Scan for the cell matching the given text and deliver its (x, y) coordinate at center. 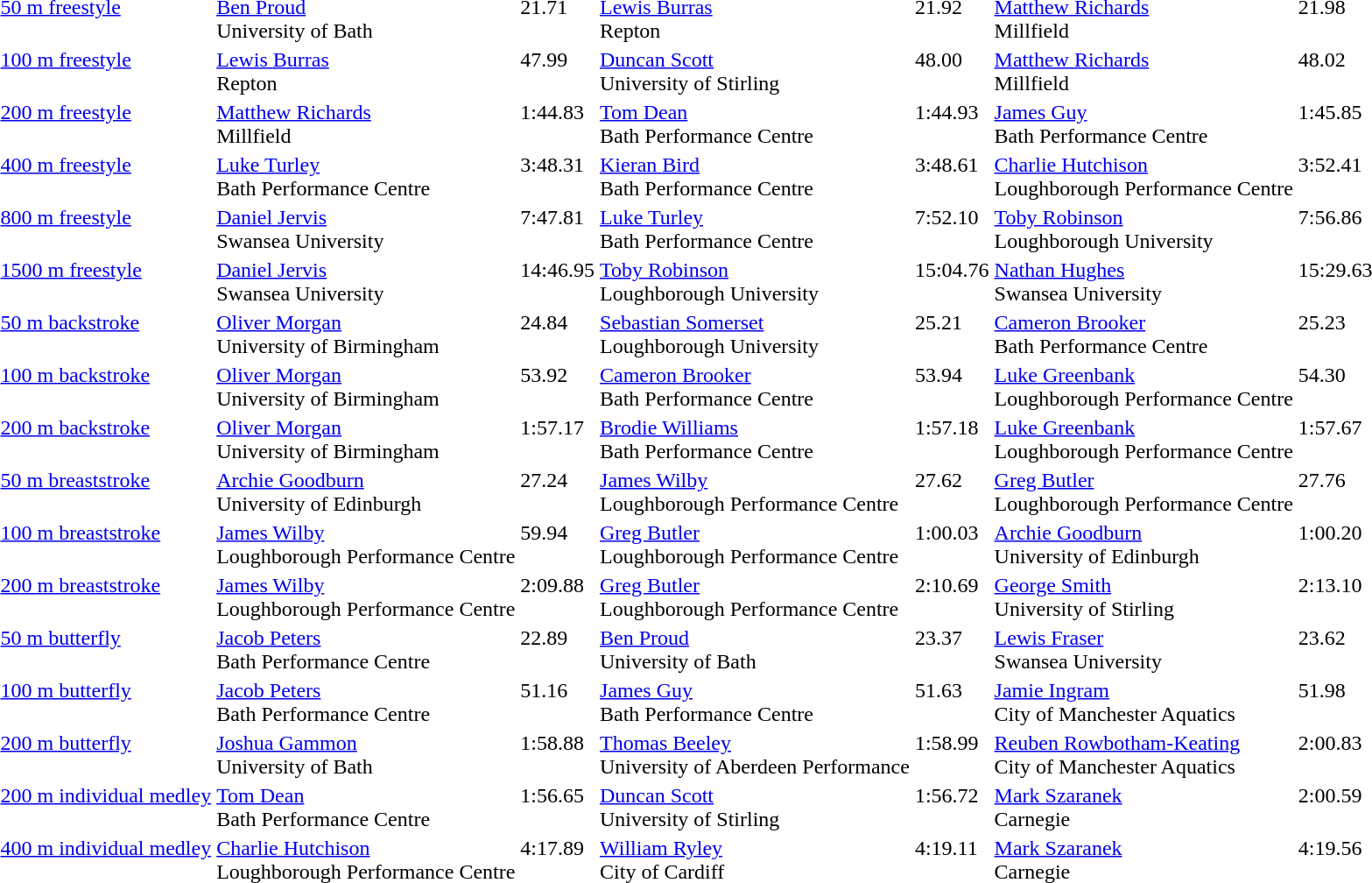
2:10.69 (952, 597)
1:44.93 (952, 124)
53.94 (952, 387)
51.16 (558, 703)
14:46.95 (558, 282)
59.94 (558, 545)
23.37 (952, 650)
1:58.99 (952, 755)
51.63 (952, 703)
27.24 (558, 492)
Thomas BeeleyUniversity of Aberdeen Performance (755, 755)
27.62 (952, 492)
Kieran BirdBath Performance Centre (755, 177)
Charlie HutchisonLoughborough Performance Centre (1143, 177)
1:56.72 (952, 808)
1:57.17 (558, 440)
Mark SzaranekCarnegie (1143, 808)
1:56.65 (558, 808)
Lewis BurrasRepton (366, 72)
Lewis FraserSwansea University (1143, 650)
Jamie Ingram City of Manchester Aquatics (1143, 703)
Sebastian SomersetLoughborough University (755, 335)
1:00.03 (952, 545)
53.92 (558, 387)
Reuben Rowbotham-KeatingCity of Manchester Aquatics (1143, 755)
1:57.18 (952, 440)
24.84 (558, 335)
1:44.83 (558, 124)
25.21 (952, 335)
Ben ProudUniversity of Bath (755, 650)
Brodie WilliamsBath Performance Centre (755, 440)
15:04.76 (952, 282)
47.99 (558, 72)
1:58.88 (558, 755)
22.89 (558, 650)
48.00 (952, 72)
3:48.61 (952, 177)
2:09.88 (558, 597)
Joshua GammonUniversity of Bath (366, 755)
3:48.31 (558, 177)
7:52.10 (952, 230)
George Smith University of Stirling (1143, 597)
7:47.81 (558, 230)
Nathan HughesSwansea University (1143, 282)
